Pinpoint the cell where the given text exists, returning its (X, Y) midpoint coordinate. 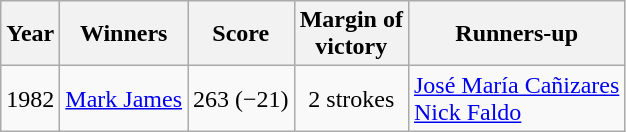
José María Cañizares Nick Faldo (516, 98)
Year (30, 34)
Winners (124, 34)
Margin of victory (351, 34)
1982 (30, 98)
Score (242, 34)
Mark James (124, 98)
Runners-up (516, 34)
263 (−21) (242, 98)
2 strokes (351, 98)
